For the text-containing cell, return its midpoint in (X, Y) coordinate format. 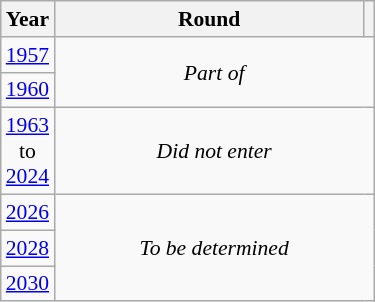
2026 (28, 213)
2028 (28, 248)
Year (28, 19)
Round (209, 19)
1960 (28, 90)
Did not enter (214, 152)
1957 (28, 55)
1963to2024 (28, 152)
Part of (214, 72)
To be determined (214, 248)
2030 (28, 284)
